For the text-containing cell, return its midpoint in [X, Y] coordinate format. 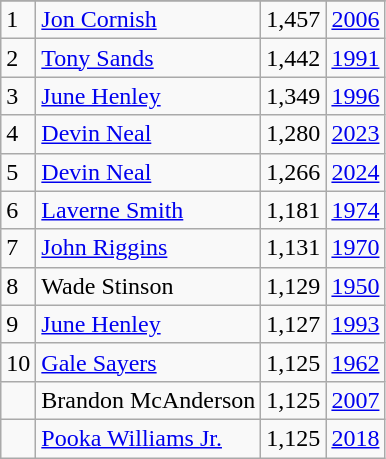
1,181 [294, 210]
1993 [356, 324]
7 [18, 248]
1,131 [294, 248]
1,266 [294, 172]
5 [18, 172]
Laverne Smith [148, 210]
Wade Stinson [148, 286]
9 [18, 324]
1,442 [294, 58]
2023 [356, 134]
1 [18, 20]
Brandon McAnderson [148, 400]
3 [18, 96]
1,127 [294, 324]
Tony Sands [148, 58]
1,280 [294, 134]
1,129 [294, 286]
John Riggins [148, 248]
1970 [356, 248]
1962 [356, 362]
10 [18, 362]
2018 [356, 438]
1,349 [294, 96]
2 [18, 58]
4 [18, 134]
Gale Sayers [148, 362]
Jon Cornish [148, 20]
6 [18, 210]
2006 [356, 20]
1,457 [294, 20]
Pooka Williams Jr. [148, 438]
2024 [356, 172]
1950 [356, 286]
1996 [356, 96]
8 [18, 286]
2007 [356, 400]
1974 [356, 210]
1991 [356, 58]
